Locate the cell with the specified text and output its [X, Y] center coordinate. 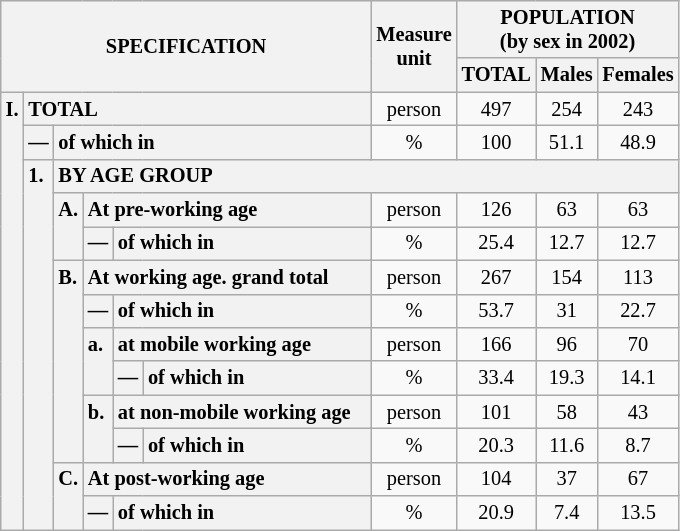
At working age. grand total [227, 277]
31 [567, 311]
243 [638, 109]
154 [567, 277]
104 [496, 479]
at non-mobile working age [242, 412]
19.3 [567, 378]
C. [68, 496]
at mobile working age [242, 344]
267 [496, 277]
33.4 [496, 378]
b. [98, 428]
58 [567, 412]
113 [638, 277]
Measure unit [414, 46]
B. [68, 361]
13.5 [638, 513]
101 [496, 412]
I. [12, 311]
25.4 [496, 243]
8.7 [638, 445]
POPULATION (by sex in 2002) [568, 29]
48.9 [638, 142]
70 [638, 344]
254 [567, 109]
Males [567, 75]
11.6 [567, 445]
96 [567, 344]
7.4 [567, 513]
At post-working age [227, 479]
22.7 [638, 311]
A. [68, 226]
166 [496, 344]
Females [638, 75]
497 [496, 109]
BY AGE GROUP [366, 176]
a. [98, 360]
SPECIFICATION [186, 46]
53.7 [496, 311]
20.3 [496, 445]
126 [496, 210]
43 [638, 412]
37 [567, 479]
51.1 [567, 142]
20.9 [496, 513]
100 [496, 142]
14.1 [638, 378]
67 [638, 479]
At pre-working age [227, 210]
1. [38, 344]
